Identify which cell holds the provided text, then report its (X, Y) central coordinate. 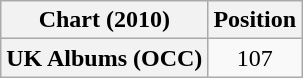
107 (255, 58)
Chart (2010) (104, 20)
Position (255, 20)
UK Albums (OCC) (104, 58)
